Determine the [X, Y] coordinate at the center of the cell enclosing the given text.  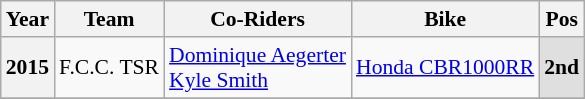
F.C.C. TSR [109, 68]
Pos [562, 19]
Co-Riders [258, 19]
Year [28, 19]
Team [109, 19]
2nd [562, 68]
Dominique Aegerter Kyle Smith [258, 68]
Honda CBR1000RR [445, 68]
Bike [445, 19]
2015 [28, 68]
